Determine the [x, y] coordinate at the center of the cell enclosing the given text.  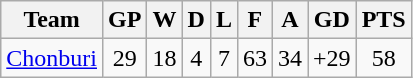
34 [290, 58]
29 [124, 58]
PTS [384, 20]
GP [124, 20]
W [164, 20]
Team [52, 20]
63 [254, 58]
+29 [332, 58]
L [224, 20]
D [196, 20]
GD [332, 20]
58 [384, 58]
18 [164, 58]
F [254, 20]
A [290, 20]
4 [196, 58]
7 [224, 58]
Chonburi [52, 58]
